Detect which cell encompasses the target text, then output its [x, y] center coordinate. 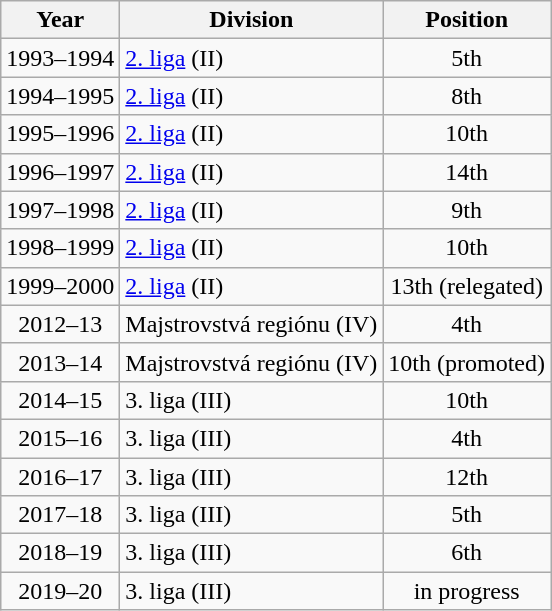
14th [467, 172]
in progress [467, 591]
Position [467, 20]
12th [467, 477]
8th [467, 96]
13th (relegated) [467, 286]
2018–19 [60, 553]
1997–1998 [60, 210]
Division [252, 20]
2013–14 [60, 362]
2016–17 [60, 477]
2012–13 [60, 324]
1994–1995 [60, 96]
2015–16 [60, 438]
Year [60, 20]
1995–1996 [60, 134]
9th [467, 210]
6th [467, 553]
1996–1997 [60, 172]
2017–18 [60, 515]
1998–1999 [60, 248]
1999–2000 [60, 286]
1993–1994 [60, 58]
10th (promoted) [467, 362]
2014–15 [60, 400]
2019–20 [60, 591]
